Locate the cell with the specified text and output its [x, y] center coordinate. 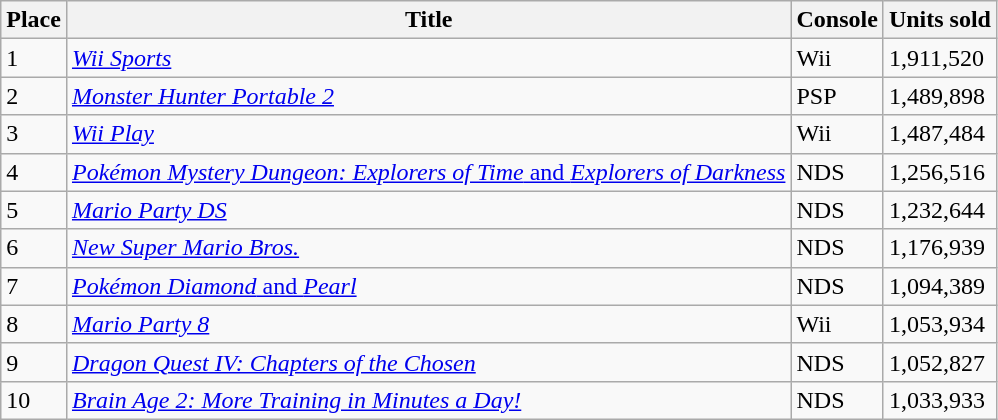
Wii Sports [428, 58]
PSP [837, 96]
8 [34, 324]
Brain Age 2: More Training in Minutes a Day! [428, 400]
Mario Party 8 [428, 324]
New Super Mario Bros. [428, 248]
1,489,898 [940, 96]
1,053,934 [940, 324]
5 [34, 210]
Mario Party DS [428, 210]
4 [34, 172]
6 [34, 248]
Units sold [940, 20]
2 [34, 96]
1,232,644 [940, 210]
Console [837, 20]
Pokémon Mystery Dungeon: Explorers of Time and Explorers of Darkness [428, 172]
9 [34, 362]
Dragon Quest IV: Chapters of the Chosen [428, 362]
10 [34, 400]
1,487,484 [940, 134]
1,033,933 [940, 400]
Place [34, 20]
3 [34, 134]
Title [428, 20]
1,094,389 [940, 286]
7 [34, 286]
1,256,516 [940, 172]
1,176,939 [940, 248]
1,911,520 [940, 58]
Monster Hunter Portable 2 [428, 96]
Pokémon Diamond and Pearl [428, 286]
1 [34, 58]
Wii Play [428, 134]
1,052,827 [940, 362]
